Capture the cell that displays the provided text and extract its (x, y) central coordinate. 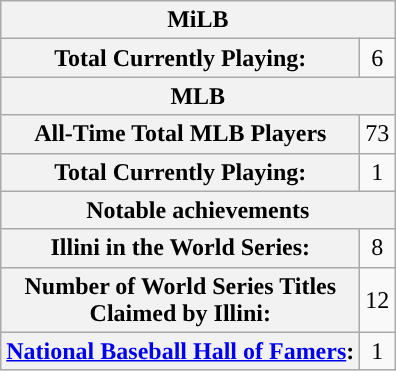
MLB (198, 96)
National Baseball Hall of Famers: (180, 351)
MiLB (198, 20)
6 (378, 58)
Notable achievements (198, 210)
8 (378, 248)
73 (378, 134)
All-Time Total MLB Players (180, 134)
Number of World Series TitlesClaimed by Illini: (180, 300)
Illini in the World Series: (180, 248)
12 (378, 300)
